Find where the given text appears and provide that cell's center as (x, y) coordinate. 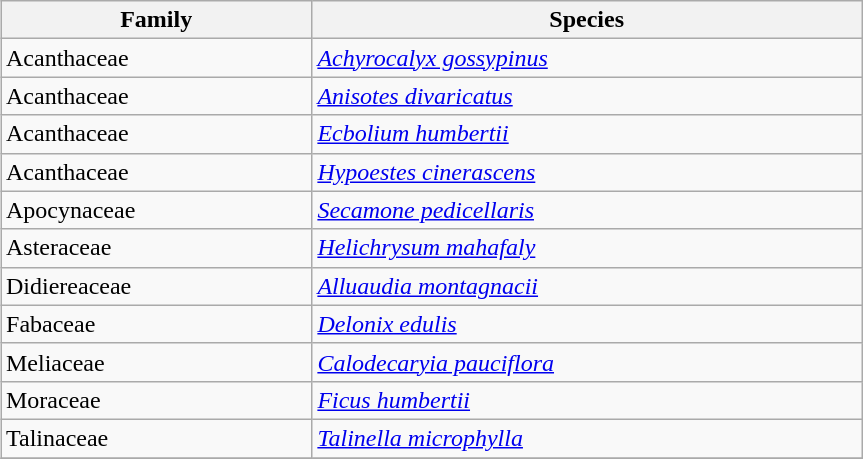
Ecbolium humbertii (587, 134)
Achyrocalyx gossypinus (587, 58)
Delonix edulis (587, 324)
Asteraceae (156, 248)
Species (587, 20)
Meliaceae (156, 362)
Talinella microphylla (587, 438)
Secamone pedicellaris (587, 210)
Calodecaryia pauciflora (587, 362)
Talinaceae (156, 438)
Didiereaceae (156, 286)
Family (156, 20)
Moraceae (156, 400)
Hypoestes cinerascens (587, 172)
Ficus humbertii (587, 400)
Alluaudia montagnacii (587, 286)
Anisotes divaricatus (587, 96)
Helichrysum mahafaly (587, 248)
Fabaceae (156, 324)
Apocynaceae (156, 210)
